Search for the cell housing the specified text and yield its (x, y) center coordinate. 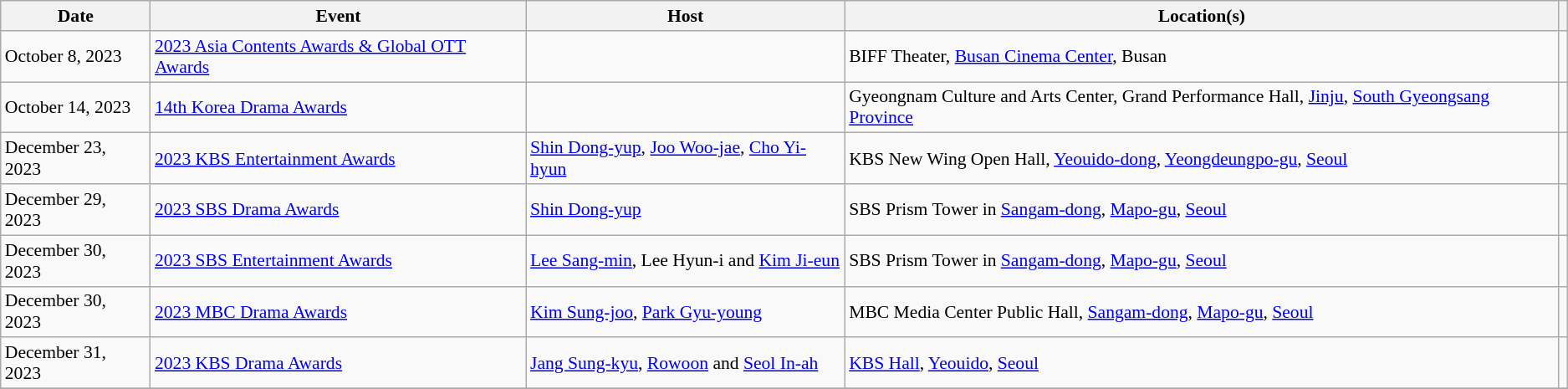
Lee Sang-min, Lee Hyun-i and Kim Ji-eun (686, 261)
December 31, 2023 (75, 363)
Kim Sung-joo, Park Gyu-young (686, 311)
Shin Dong-yup (686, 209)
2023 KBS Entertainment Awards (338, 159)
2023 SBS Drama Awards (338, 209)
December 29, 2023 (75, 209)
Jang Sung-kyu, Rowoon and Seol In-ah (686, 363)
December 23, 2023 (75, 159)
2023 SBS Entertainment Awards (338, 261)
October 14, 2023 (75, 107)
Host (686, 16)
Date (75, 16)
Gyeongnam Culture and Arts Center, Grand Performance Hall, Jinju, South Gyeongsang Province (1201, 107)
14th Korea Drama Awards (338, 107)
October 8, 2023 (75, 57)
2023 KBS Drama Awards (338, 363)
Shin Dong-yup, Joo Woo-jae, Cho Yi-hyun (686, 159)
KBS Hall, Yeouido, Seoul (1201, 363)
MBC Media Center Public Hall, Sangam-dong, Mapo-gu, Seoul (1201, 311)
Location(s) (1201, 16)
2023 Asia Contents Awards & Global OTT Awards (338, 57)
2023 MBC Drama Awards (338, 311)
KBS New Wing Open Hall, Yeouido-dong, Yeongdeungpo-gu, Seoul (1201, 159)
Event (338, 16)
BIFF Theater, Busan Cinema Center, Busan (1201, 57)
